Find where the given text appears and provide that cell's center as (X, Y) coordinate. 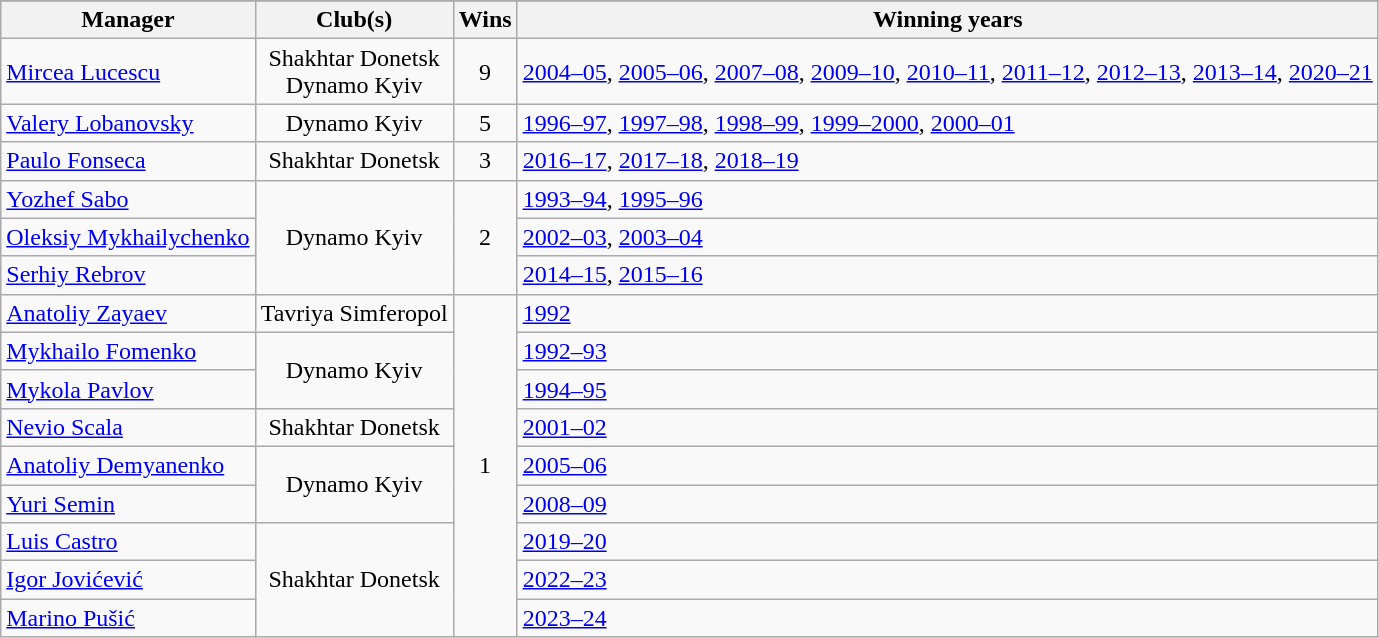
Paulo Fonseca (128, 161)
1994–95 (948, 389)
2014–15, 2015–16 (948, 275)
9 (485, 72)
5 (485, 123)
Club(s) (354, 20)
3 (485, 161)
Yozhef Sabo (128, 199)
2004–05, 2005–06, 2007–08, 2009–10, 2010–11, 2011–12, 2012–13, 2013–14, 2020–21 (948, 72)
2005–06 (948, 465)
Igor Jovićević (128, 580)
2 (485, 237)
Yuri Semin (128, 503)
Marino Pušić (128, 618)
Anatoliy Demyanenko (128, 465)
Luis Castro (128, 542)
Shakhtar DonetskDynamo Kyiv (354, 72)
2022–23 (948, 580)
2023–24 (948, 618)
1996–97, 1997–98, 1998–99, 1999–2000, 2000–01 (948, 123)
Mykola Pavlov (128, 389)
2002–03, 2003–04 (948, 237)
Oleksiy Mykhailychenko (128, 237)
Mykhailo Fomenko (128, 351)
2001–02 (948, 427)
2008–09 (948, 503)
Winning years (948, 20)
1 (485, 466)
Serhiy Rebrov (128, 275)
2016–17, 2017–18, 2018–19 (948, 161)
1993–94, 1995–96 (948, 199)
1992 (948, 313)
Wins (485, 20)
Anatoliy Zayaev (128, 313)
Tavriya Simferopol (354, 313)
Manager (128, 20)
1992–93 (948, 351)
Mircea Lucescu (128, 72)
Valery Lobanovsky (128, 123)
Nevio Scala (128, 427)
2019–20 (948, 542)
